Detect which cell encompasses the target text, then output its (x, y) center coordinate. 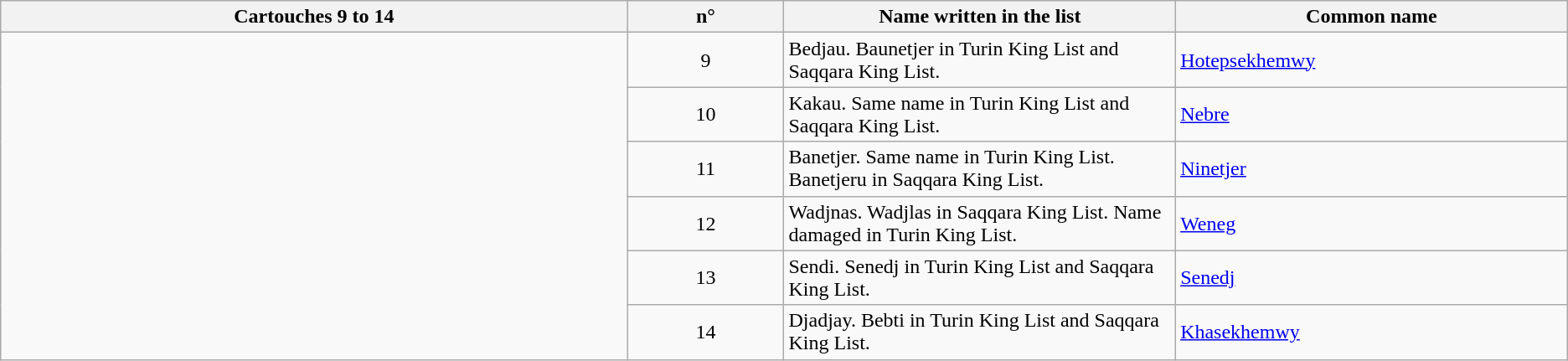
Khasekhemwy (1372, 332)
Cartouches 9 to 14 (314, 17)
Hotepsekhemwy (1372, 60)
Kakau. Same name in Turin King List and Saqqara King List. (980, 114)
Name written in the list (980, 17)
14 (705, 332)
12 (705, 223)
Bedjau. Baunetjer in Turin King List and Saqqara King List. (980, 60)
Common name (1372, 17)
n° (705, 17)
Ninetjer (1372, 169)
Sendi. Senedj in Turin King List and Saqqara King List. (980, 278)
Djadjay. Bebti in Turin King List and Saqqara King List. (980, 332)
Nebre (1372, 114)
9 (705, 60)
Weneg (1372, 223)
Wadjnas. Wadjlas in Saqqara King List. Name damaged in Turin King List. (980, 223)
Banetjer. Same name in Turin King List. Banetjeru in Saqqara King List. (980, 169)
10 (705, 114)
13 (705, 278)
11 (705, 169)
Senedj (1372, 278)
